Return (X, Y) of the center of cell containing provided text 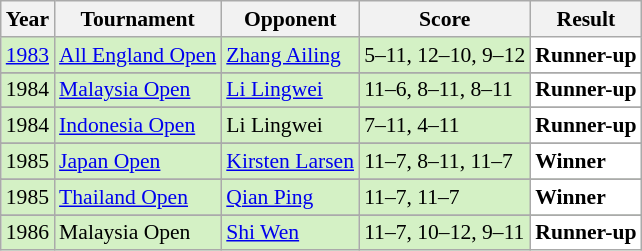
Japan Open (138, 162)
11–7, 8–11, 11–7 (444, 162)
Score (444, 19)
Result (586, 19)
Thailand Open (138, 197)
11–7, 11–7 (444, 197)
All England Open (138, 55)
Qian Ping (290, 197)
1983 (28, 55)
Kirsten Larsen (290, 162)
11–6, 8–11, 8–11 (444, 90)
11–7, 10–12, 9–11 (444, 233)
Zhang Ailing (290, 55)
Shi Wen (290, 233)
Tournament (138, 19)
7–11, 4–11 (444, 126)
Year (28, 19)
1986 (28, 233)
5–11, 12–10, 9–12 (444, 55)
Opponent (290, 19)
Indonesia Open (138, 126)
